Output the (X, Y) coordinate of the center of the cell containing the given text.  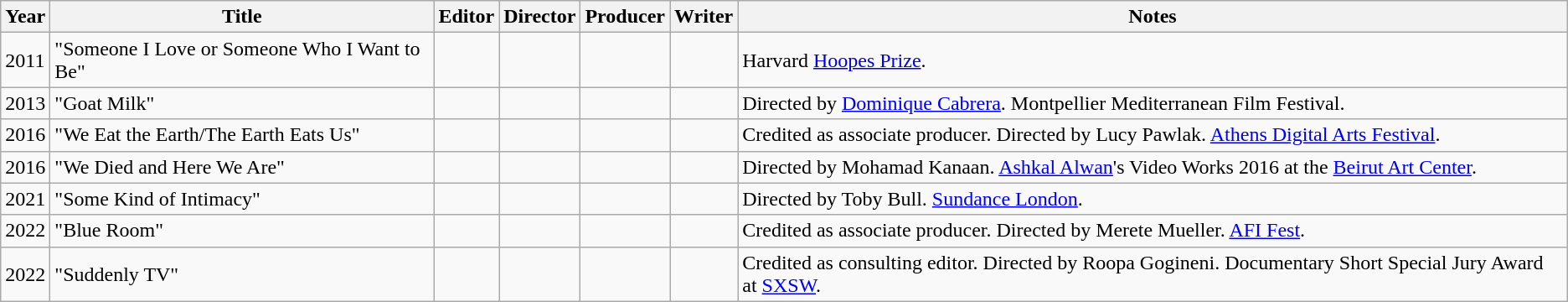
Notes (1153, 17)
"Someone I Love or Someone Who I Want to Be" (242, 60)
Harvard Hoopes Prize. (1153, 60)
2021 (25, 199)
Directed by Toby Bull. Sundance London. (1153, 199)
Credited as consulting editor. Directed by Roopa Gogineni. Documentary Short Special Jury Award at SXSW. (1153, 273)
Directed by Mohamad Kanaan. Ashkal Alwan's Video Works 2016 at the Beirut Art Center. (1153, 167)
Year (25, 17)
Directed by Dominique Cabrera. Montpellier Mediterranean Film Festival. (1153, 103)
Title (242, 17)
"Some Kind of Intimacy" (242, 199)
Credited as associate producer. Directed by Merete Mueller. AFI Fest. (1153, 231)
2013 (25, 103)
"Goat Milk" (242, 103)
Director (539, 17)
"Suddenly TV" (242, 273)
Producer (625, 17)
Writer (704, 17)
Credited as associate producer. Directed by Lucy Pawlak. Athens Digital Arts Festival. (1153, 135)
"Blue Room" (242, 231)
2011 (25, 60)
Editor (467, 17)
"We Eat the Earth/The Earth Eats Us" (242, 135)
"We Died and Here We Are" (242, 167)
